Scan for the cell matching the given text and deliver its [X, Y] coordinate at center. 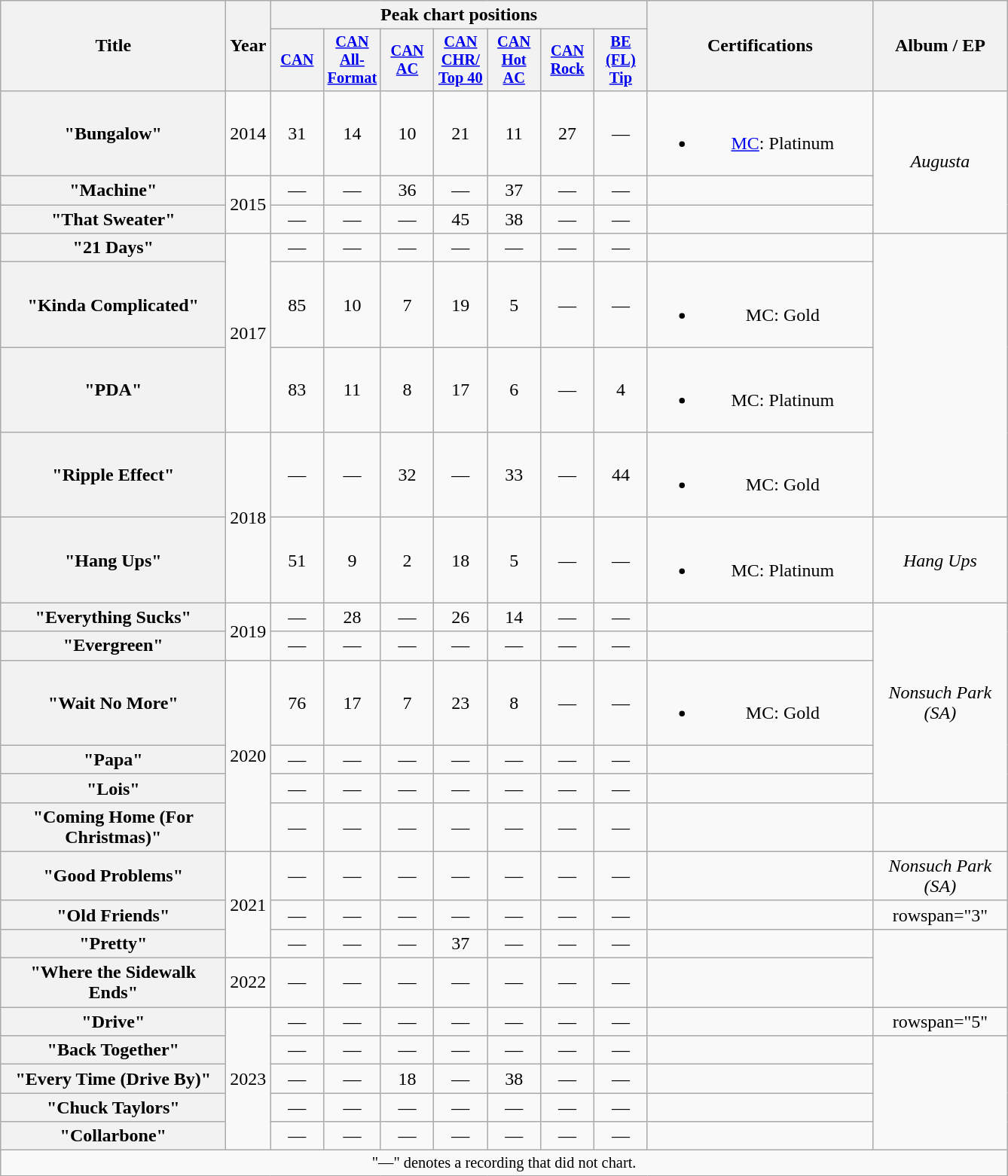
CANCHR/ Top 40 [461, 60]
CANHot AC [514, 60]
"Where the Sidewalk Ends" [113, 982]
2017 [249, 333]
"Bungalow" [113, 133]
2015 [249, 205]
"Old Friends" [113, 915]
85 [297, 304]
rowspan="5" [940, 1022]
"That Sweater" [113, 219]
2018 [249, 518]
2019 [249, 631]
2014 [249, 133]
19 [461, 304]
32 [407, 475]
2020 [249, 756]
Album / EP [940, 46]
33 [514, 475]
23 [461, 702]
28 [353, 617]
rowspan="3" [940, 915]
Hang Ups [940, 561]
45 [461, 219]
"Back Together" [113, 1050]
"Ripple Effect" [113, 475]
"Collarbone" [113, 1136]
"Chuck Taylors" [113, 1107]
51 [297, 561]
Certifications [759, 46]
CANAC [407, 60]
"Evergreen" [113, 646]
76 [297, 702]
"Coming Home (For Christmas)" [113, 827]
CAN [297, 60]
36 [407, 191]
27 [568, 133]
44 [621, 475]
9 [353, 561]
Year [249, 46]
"Every Time (Drive By)" [113, 1079]
"Everything Sucks" [113, 617]
2 [407, 561]
31 [297, 133]
"Machine" [113, 191]
"—" denotes a recording that did not chart. [505, 1163]
"Wait No More" [113, 702]
2023 [249, 1079]
6 [514, 390]
83 [297, 390]
2022 [249, 982]
CANRock [568, 60]
"21 Days" [113, 248]
Peak chart positions [459, 15]
"Papa" [113, 759]
Title [113, 46]
"Drive" [113, 1022]
"Lois" [113, 788]
2021 [249, 904]
4 [621, 390]
26 [461, 617]
"Good Problems" [113, 875]
21 [461, 133]
CANAll-Format [353, 60]
"Hang Ups" [113, 561]
"Kinda Complicated" [113, 304]
BE(FL)Tip [621, 60]
Augusta [940, 161]
"Pretty" [113, 943]
"PDA" [113, 390]
